Search for the cell housing the specified text and yield its (X, Y) center coordinate. 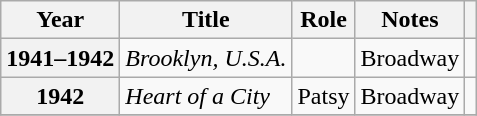
Brooklyn, U.S.A. (206, 58)
1941–1942 (60, 58)
Heart of a City (206, 96)
Notes (410, 20)
1942 (60, 96)
Patsy (324, 96)
Role (324, 20)
Title (206, 20)
Year (60, 20)
